Provide the [x, y] coordinate of the cell's center where the given text is located.  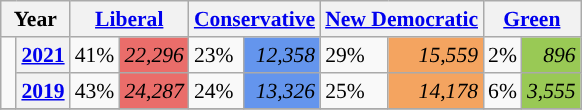
2% [502, 55]
24% [216, 91]
Liberal [130, 19]
896 [552, 55]
24,287 [154, 91]
2019 [42, 91]
23% [216, 55]
13,326 [282, 91]
New Democratic [402, 19]
Green [532, 19]
2021 [42, 55]
14,178 [436, 91]
43% [95, 91]
12,358 [282, 55]
22,296 [154, 55]
Conservative [254, 19]
Year [36, 19]
25% [354, 91]
15,559 [436, 55]
41% [95, 55]
6% [502, 91]
29% [354, 55]
3,555 [552, 91]
